Scan for the cell matching the given text and deliver its (x, y) coordinate at center. 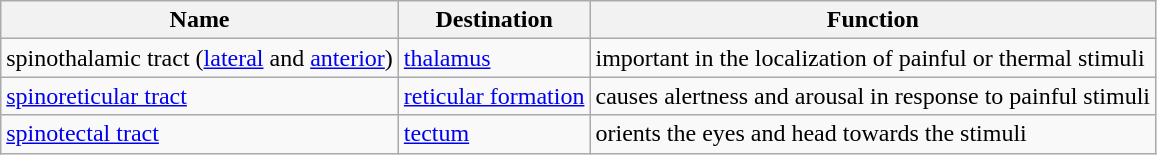
spinotectal tract (200, 134)
Destination (494, 20)
thalamus (494, 58)
tectum (494, 134)
spinothalamic tract (lateral and anterior) (200, 58)
orients the eyes and head towards the stimuli (873, 134)
causes alertness and arousal in response to painful stimuli (873, 96)
spinoreticular tract (200, 96)
important in the localization of painful or thermal stimuli (873, 58)
Name (200, 20)
reticular formation (494, 96)
Function (873, 20)
